Pinpoint the cell where the given text exists, returning its [X, Y] midpoint coordinate. 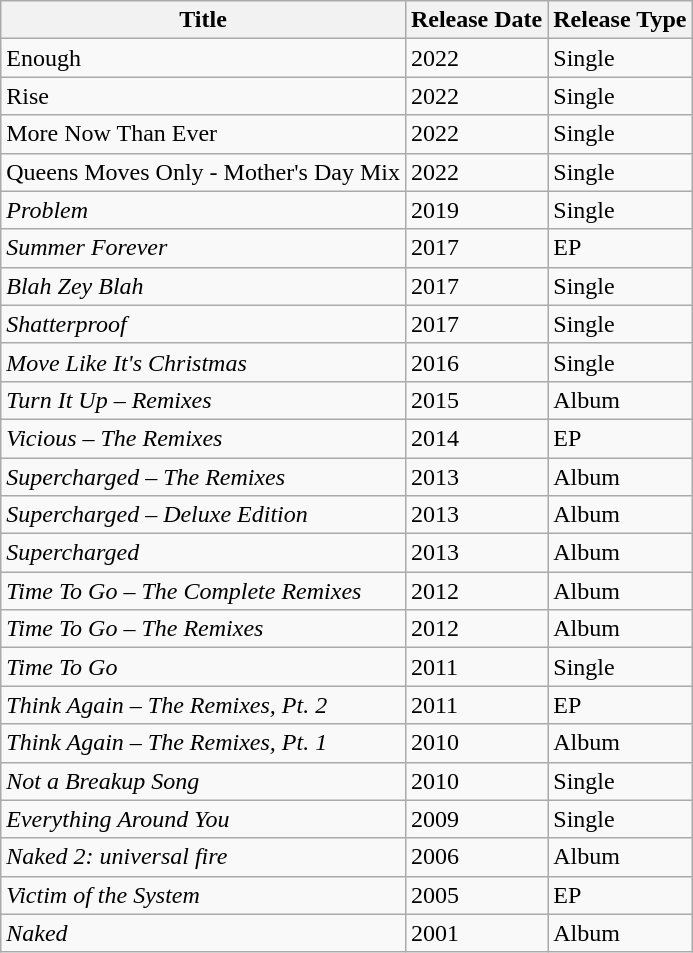
Think Again – The Remixes, Pt. 1 [204, 743]
Shatterproof [204, 324]
Enough [204, 58]
Naked [204, 933]
Time To Go – The Complete Remixes [204, 591]
More Now Than Ever [204, 134]
Supercharged – Deluxe Edition [204, 515]
2015 [476, 400]
Supercharged [204, 553]
Turn It Up – Remixes [204, 400]
Supercharged – The Remixes [204, 477]
Vicious – The Remixes [204, 438]
2014 [476, 438]
Title [204, 20]
Summer Forever [204, 248]
Queens Moves Only - Mother's Day Mix [204, 172]
2009 [476, 819]
2001 [476, 933]
Not a Breakup Song [204, 781]
Victim of the System [204, 895]
Release Date [476, 20]
Everything Around You [204, 819]
Time To Go [204, 667]
2016 [476, 362]
Release Type [620, 20]
Problem [204, 210]
Think Again – The Remixes, Pt. 2 [204, 705]
2005 [476, 895]
Naked 2: universal fire [204, 857]
2019 [476, 210]
Time To Go – The Remixes [204, 629]
Move Like It's Christmas [204, 362]
Blah Zey Blah [204, 286]
Rise [204, 96]
2006 [476, 857]
